Return the [X, Y] coordinate for the center point of the cell that contains the specified text.  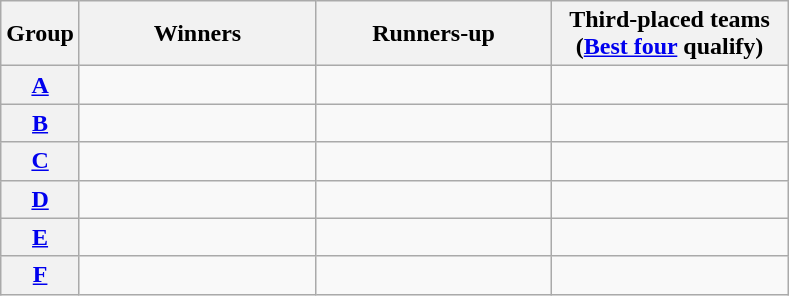
E [40, 237]
D [40, 199]
Runners-up [433, 34]
B [40, 123]
A [40, 85]
Winners [197, 34]
F [40, 275]
Group [40, 34]
C [40, 161]
Third-placed teams(Best four qualify) [670, 34]
